Extract the (x, y) coordinate from the center of the cell holding the provided text.  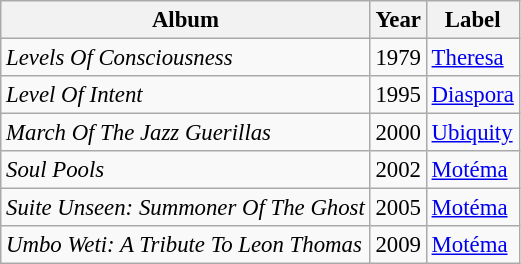
Suite Unseen: Summoner Of The Ghost (186, 208)
2005 (398, 208)
Album (186, 20)
Diaspora (472, 95)
1995 (398, 95)
Levels Of Consciousness (186, 58)
March Of The Jazz Guerillas (186, 133)
Level Of Intent (186, 95)
Umbo Weti: A Tribute To Leon Thomas (186, 245)
2002 (398, 170)
Year (398, 20)
Soul Pools (186, 170)
2000 (398, 133)
Ubiquity (472, 133)
2009 (398, 245)
Label (472, 20)
Theresa (472, 58)
1979 (398, 58)
